Determine the [x, y] coordinate at the center of the cell enclosing the given text.  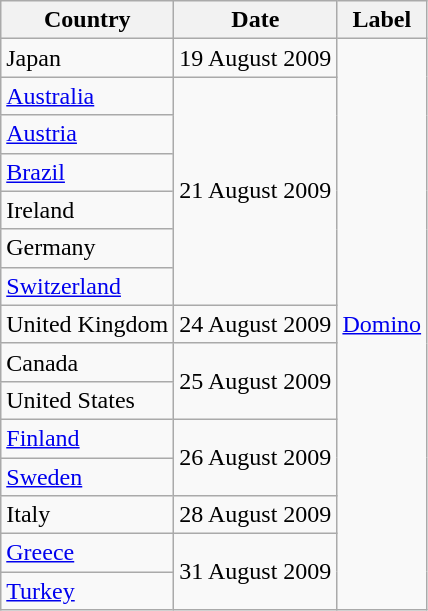
Australia [88, 96]
Austria [88, 134]
28 August 2009 [256, 515]
31 August 2009 [256, 572]
21 August 2009 [256, 191]
Country [88, 20]
Italy [88, 515]
19 August 2009 [256, 58]
Sweden [88, 477]
Ireland [88, 210]
Date [256, 20]
Domino [382, 324]
Switzerland [88, 286]
Greece [88, 553]
Brazil [88, 172]
24 August 2009 [256, 324]
Canada [88, 362]
26 August 2009 [256, 457]
United States [88, 400]
25 August 2009 [256, 381]
Finland [88, 438]
Label [382, 20]
Germany [88, 248]
Turkey [88, 591]
United Kingdom [88, 324]
Japan [88, 58]
